For the text-containing cell, return its midpoint in [x, y] coordinate format. 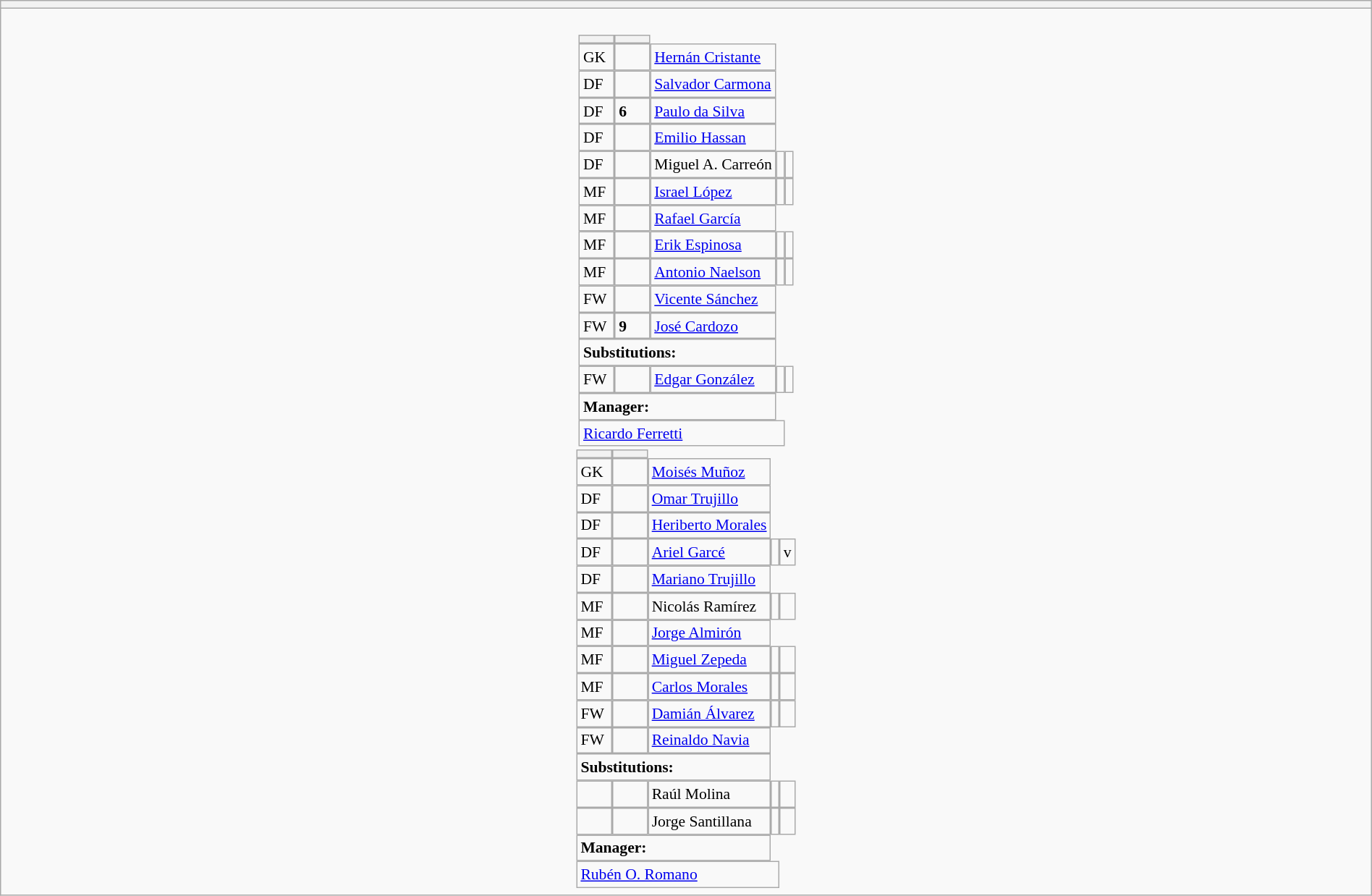
Rubén O. Romano [678, 874]
Nicolás Ramírez [709, 607]
Antonio Naelson [713, 272]
Paulo da Silva [713, 111]
6 [632, 111]
Rafael García [713, 219]
Carlos Morales [709, 686]
Miguel A. Carreón [713, 165]
Mariano Trujillo [709, 579]
Miguel Zepeda [709, 660]
Vicente Sánchez [713, 298]
Damián Álvarez [709, 714]
v [787, 551]
Hernán Cristante [713, 56]
Omar Trujillo [709, 498]
Reinaldo Navia [709, 740]
Ariel Garcé [709, 551]
9 [632, 326]
Heriberto Morales [709, 525]
Salvador Carmona [713, 84]
Edgar González [713, 379]
Ricardo Ferretti [682, 433]
Erik Espinosa [713, 245]
Raúl Molina [709, 795]
Israel López [713, 191]
Moisés Muñoz [709, 472]
Emilio Hassan [713, 138]
Jorge Santillana [709, 821]
José Cardozo [713, 326]
Jorge Almirón [709, 633]
